Scan for the cell matching the given text and deliver its [x, y] coordinate at center. 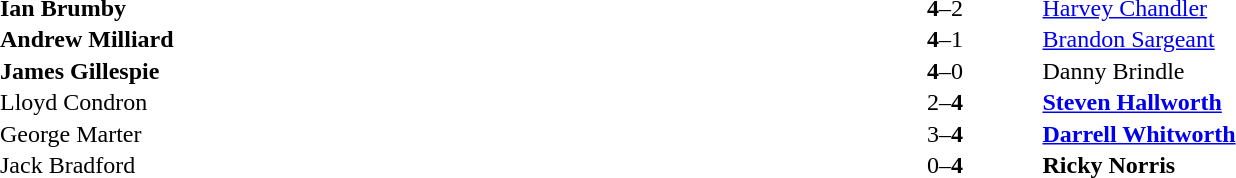
4–1 [944, 39]
2–4 [944, 103]
4–0 [944, 71]
3–4 [944, 134]
